Detect which cell encompasses the target text, then output its (X, Y) center coordinate. 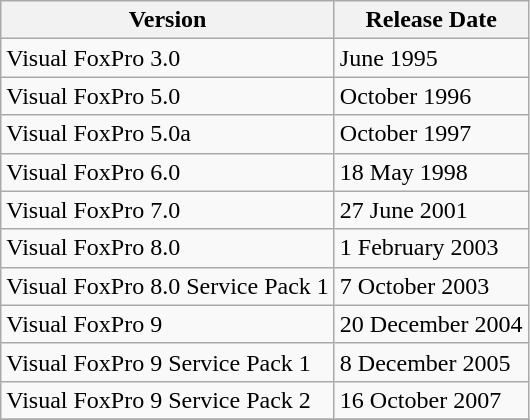
Visual FoxPro 9 Service Pack 2 (168, 400)
Visual FoxPro 8.0 (168, 248)
Visual FoxPro 6.0 (168, 172)
Release Date (431, 20)
Visual FoxPro 5.0a (168, 134)
16 October 2007 (431, 400)
20 December 2004 (431, 324)
18 May 1998 (431, 172)
1 February 2003 (431, 248)
Visual FoxPro 7.0 (168, 210)
October 1997 (431, 134)
October 1996 (431, 96)
27 June 2001 (431, 210)
June 1995 (431, 58)
7 October 2003 (431, 286)
Visual FoxPro 9 (168, 324)
Visual FoxPro 5.0 (168, 96)
8 December 2005 (431, 362)
Visual FoxPro 3.0 (168, 58)
Version (168, 20)
Visual FoxPro 8.0 Service Pack 1 (168, 286)
Visual FoxPro 9 Service Pack 1 (168, 362)
